Scan for the cell matching the given text and deliver its (x, y) coordinate at center. 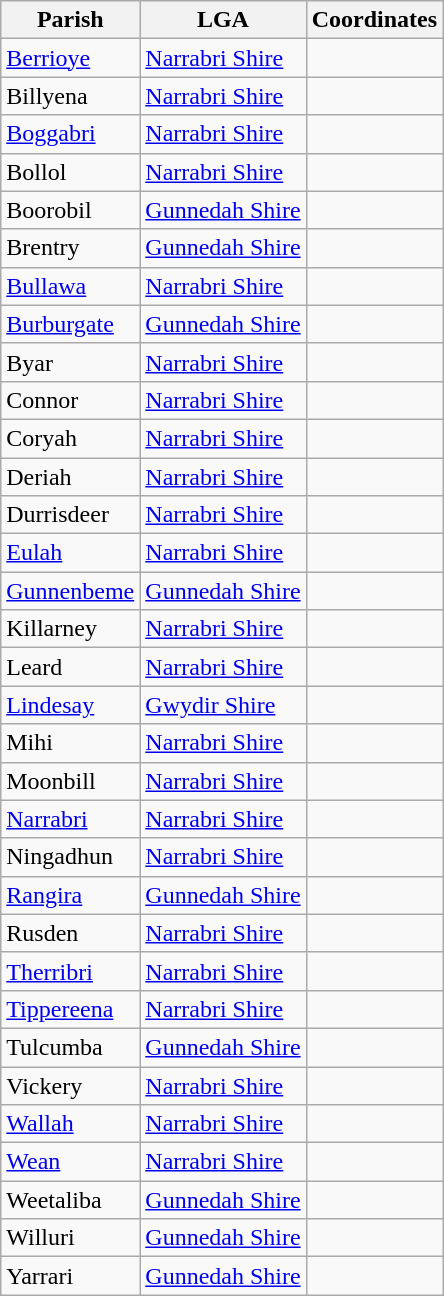
Rangira (70, 895)
Gunnenbeme (70, 591)
Burburgate (70, 324)
Brentry (70, 248)
Gwydir Shire (223, 705)
Vickery (70, 1085)
Eulah (70, 553)
Bullawa (70, 286)
Willuri (70, 1238)
Bollol (70, 172)
Deriah (70, 477)
Billyena (70, 96)
Connor (70, 400)
Narrabri (70, 819)
Mihi (70, 743)
Lindesay (70, 705)
Tippereena (70, 1009)
Coordinates (374, 20)
Berrioye (70, 58)
Moonbill (70, 781)
LGA (223, 20)
Yarrari (70, 1276)
Coryah (70, 438)
Boggabri (70, 134)
Boorobil (70, 210)
Rusden (70, 933)
Ningadhun (70, 857)
Durrisdeer (70, 515)
Killarney (70, 629)
Wallah (70, 1124)
Therribri (70, 971)
Byar (70, 362)
Tulcumba (70, 1047)
Weetaliba (70, 1200)
Wean (70, 1162)
Parish (70, 20)
Leard (70, 667)
